Identify which cell holds the provided text, then report its [X, Y] central coordinate. 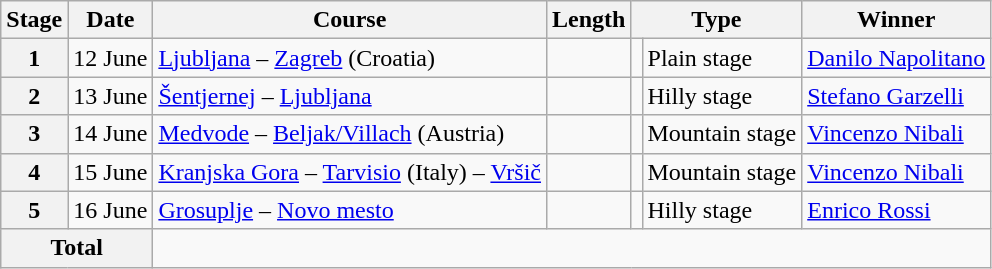
14 June [110, 134]
Ljubljana – Zagreb (Croatia) [350, 58]
Kranjska Gora – Tarvisio (Italy) – Vršič [350, 172]
15 June [110, 172]
3 [34, 134]
Date [110, 20]
Length [589, 20]
Stage [34, 20]
4 [34, 172]
Enrico Rossi [896, 210]
13 June [110, 96]
2 [34, 96]
Type [716, 20]
Total [77, 248]
Stefano Garzelli [896, 96]
Plain stage [722, 58]
16 June [110, 210]
Course [350, 20]
5 [34, 210]
12 June [110, 58]
Šentjernej – Ljubljana [350, 96]
1 [34, 58]
Grosuplje – Novo mesto [350, 210]
Medvode – Beljak/Villach (Austria) [350, 134]
Danilo Napolitano [896, 58]
Winner [896, 20]
